Pinpoint the cell where the given text exists, returning its [X, Y] midpoint coordinate. 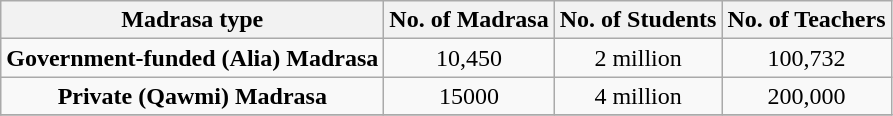
15000 [469, 96]
200,000 [806, 96]
10,450 [469, 58]
Private (Qawmi) Madrasa [192, 96]
No. of Madrasa [469, 20]
4 million [638, 96]
No. of Students [638, 20]
No. of Teachers [806, 20]
Government-funded (Alia) Madrasa [192, 58]
Madrasa type [192, 20]
2 million [638, 58]
100,732 [806, 58]
